Provide the (x, y) coordinate of the cell's center where the given text is located.  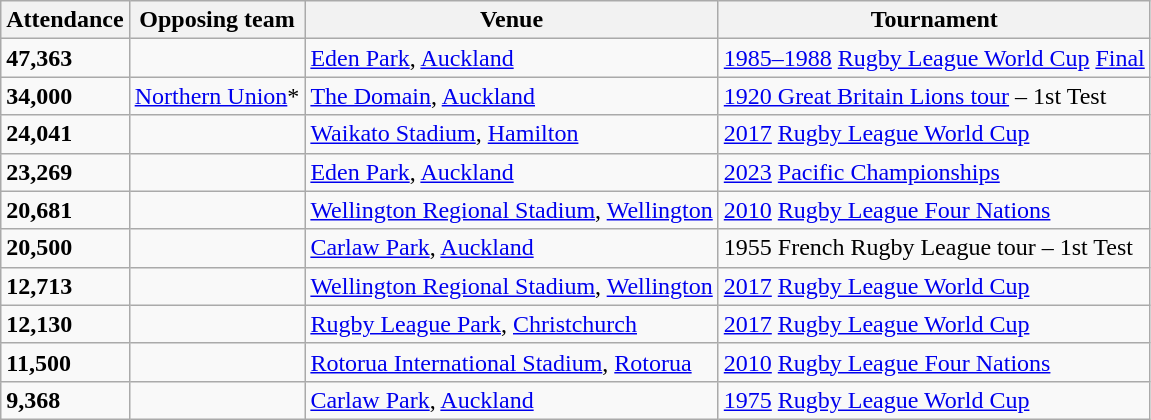
11,500 (65, 362)
Venue (512, 20)
47,363 (65, 58)
The Domain, Auckland (512, 96)
12,130 (65, 324)
Waikato Stadium, Hamilton (512, 134)
9,368 (65, 400)
Opposing team (217, 20)
Northern Union* (217, 96)
1955 French Rugby League tour – 1st Test (934, 248)
Rugby League Park, Christchurch (512, 324)
24,041 (65, 134)
23,269 (65, 172)
Attendance (65, 20)
1920 Great Britain Lions tour – 1st Test (934, 96)
Rotorua International Stadium, Rotorua (512, 362)
20,500 (65, 248)
1985–1988 Rugby League World Cup Final (934, 58)
1975 Rugby League World Cup (934, 400)
Tournament (934, 20)
2023 Pacific Championships (934, 172)
12,713 (65, 286)
20,681 (65, 210)
34,000 (65, 96)
